Scan for the cell matching the given text and deliver its [X, Y] coordinate at center. 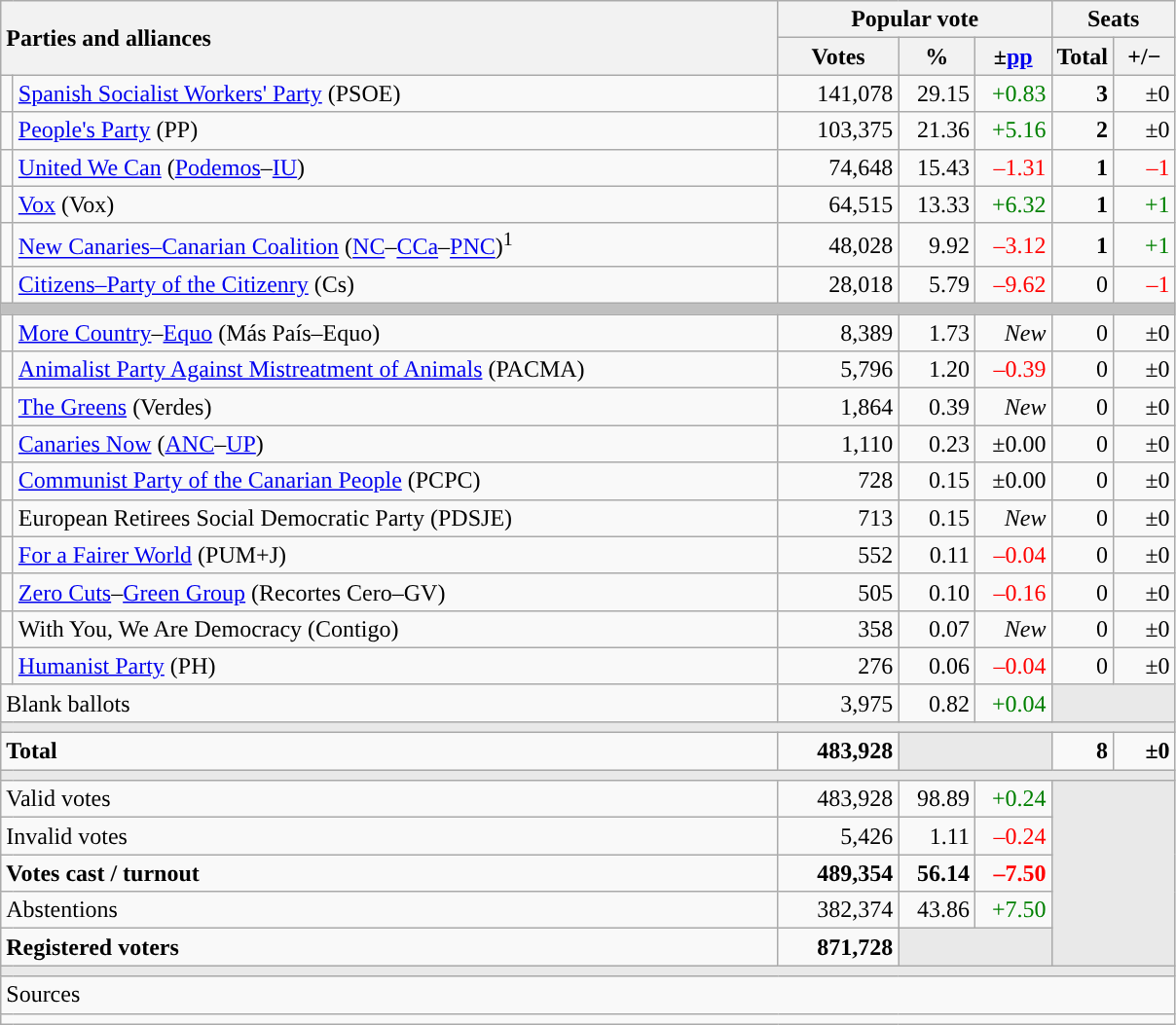
358 [838, 629]
489,354 [838, 873]
1.11 [937, 836]
3 [1083, 93]
Animalist Party Against Mistreatment of Animals (PACMA) [395, 370]
New Canaries–Canarian Coalition (NC–CCa–PNC)1 [395, 245]
5.79 [937, 285]
Parties and alliances [389, 38]
Humanist Party (PH) [395, 666]
103,375 [838, 130]
People's Party (PP) [395, 130]
+0.83 [1012, 93]
–0.39 [1012, 370]
+0.04 [1012, 703]
European Retirees Social Democratic Party (PDSJE) [395, 518]
+6.32 [1012, 204]
Zero Cuts–Green Group (Recortes Cero–GV) [395, 592]
141,078 [838, 93]
Valid votes [389, 799]
21.36 [937, 130]
74,648 [838, 167]
2 [1083, 130]
0.06 [937, 666]
Votes cast / turnout [389, 873]
382,374 [838, 910]
29.15 [937, 93]
Seats [1114, 19]
±pp [1012, 56]
1.73 [937, 333]
–0.16 [1012, 592]
552 [838, 555]
Popular vote [915, 19]
8 [1083, 751]
–0.24 [1012, 836]
5,426 [838, 836]
43.86 [937, 910]
1,110 [838, 444]
9.92 [937, 245]
0.10 [937, 592]
48,028 [838, 245]
Sources [588, 995]
13.33 [937, 204]
More Country–Equo (Más País–Equo) [395, 333]
–7.50 [1012, 873]
% [937, 56]
Canaries Now (ANC–UP) [395, 444]
United We Can (Podemos–IU) [395, 167]
15.43 [937, 167]
505 [838, 592]
64,515 [838, 204]
28,018 [838, 285]
+7.50 [1012, 910]
8,389 [838, 333]
Registered voters [389, 947]
0.11 [937, 555]
+0.24 [1012, 799]
5,796 [838, 370]
Communist Party of the Canarian People (PCPC) [395, 481]
728 [838, 481]
0.07 [937, 629]
0.23 [937, 444]
Vox (Vox) [395, 204]
–3.12 [1012, 245]
For a Fairer World (PUM+J) [395, 555]
56.14 [937, 873]
+5.16 [1012, 130]
0.82 [937, 703]
Abstentions [389, 910]
1.20 [937, 370]
+/− [1145, 56]
–1.31 [1012, 167]
98.89 [937, 799]
Citizens–Party of the Citizenry (Cs) [395, 285]
Invalid votes [389, 836]
276 [838, 666]
The Greens (Verdes) [395, 407]
Blank ballots [389, 703]
–9.62 [1012, 285]
Spanish Socialist Workers' Party (PSOE) [395, 93]
Votes [838, 56]
3,975 [838, 703]
0.39 [937, 407]
1,864 [838, 407]
871,728 [838, 947]
With You, We Are Democracy (Contigo) [395, 629]
713 [838, 518]
